Locate the cell with the specified text and output its (x, y) center coordinate. 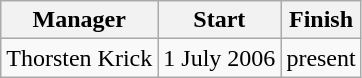
Start (220, 20)
Finish (321, 20)
Manager (80, 20)
1 July 2006 (220, 58)
present (321, 58)
Thorsten Krick (80, 58)
